Pinpoint the cell where the given text exists, returning its [X, Y] midpoint coordinate. 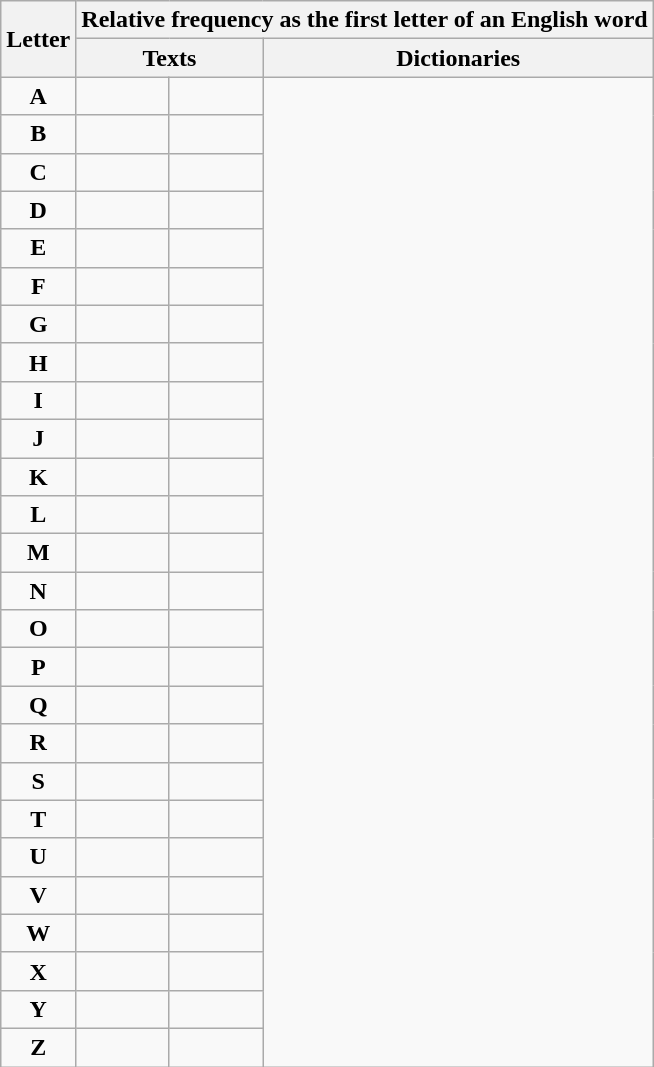
Q [38, 705]
U [38, 857]
Y [38, 1009]
E [38, 248]
R [38, 743]
F [38, 286]
P [38, 667]
W [38, 933]
Z [38, 1047]
D [38, 210]
O [38, 629]
X [38, 971]
J [38, 438]
K [38, 477]
M [38, 553]
G [38, 324]
T [38, 819]
I [38, 400]
Relative frequency as the first letter of an English word [364, 20]
A [38, 96]
Dictionaries [458, 58]
N [38, 591]
C [38, 172]
V [38, 895]
B [38, 134]
S [38, 781]
L [38, 515]
Letter [38, 39]
Texts [170, 58]
H [38, 362]
